Identify which cell holds the provided text, then report its (x, y) central coordinate. 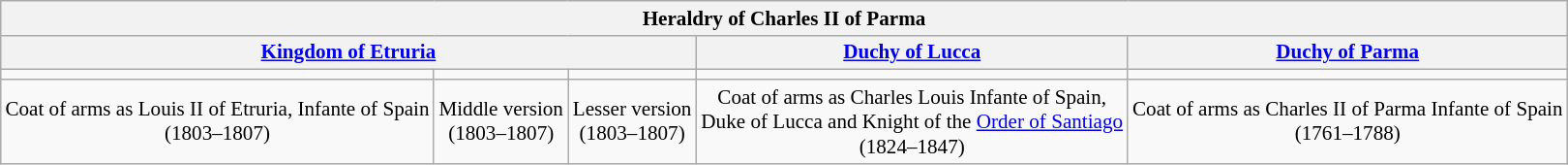
Kingdom of Etruria (348, 52)
Coat of arms as Charles Louis Infante of Spain,Duke of Lucca and Knight of the Order of Santiago(1824–1847) (912, 121)
Middle version(1803–1807) (500, 121)
Lesser version(1803–1807) (633, 121)
Duchy of Parma (1347, 52)
Coat of arms as Charles II of Parma Infante of Spain(1761–1788) (1347, 121)
Duchy of Lucca (912, 52)
Heraldry of Charles II of Parma (784, 17)
Coat of arms as Louis II of Etruria, Infante of Spain(1803–1807) (217, 121)
